Determine the [X, Y] coordinate at the center of the cell enclosing the given text.  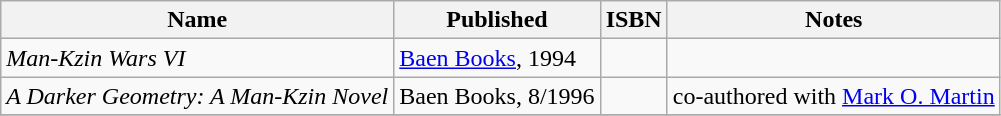
ISBN [634, 20]
Name [198, 20]
Published [497, 20]
Man-Kzin Wars VI [198, 58]
Baen Books, 1994 [497, 58]
A Darker Geometry: A Man-Kzin Novel [198, 96]
Baen Books, 8/1996 [497, 96]
Notes [834, 20]
co-authored with Mark O. Martin [834, 96]
